Capture the cell that displays the provided text and extract its [X, Y] central coordinate. 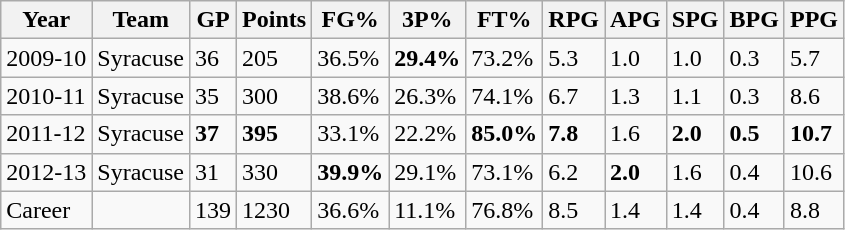
29.4% [428, 58]
29.1% [428, 172]
38.6% [350, 96]
2009-10 [46, 58]
36 [214, 58]
73.2% [504, 58]
Year [46, 20]
Team [141, 20]
2012-13 [46, 172]
37 [214, 134]
395 [274, 134]
7.8 [574, 134]
1.3 [636, 96]
RPG [574, 20]
10.6 [814, 172]
BPG [754, 20]
10.7 [814, 134]
5.7 [814, 58]
8.5 [574, 210]
8.6 [814, 96]
39.9% [350, 172]
FG% [350, 20]
6.2 [574, 172]
33.1% [350, 134]
6.7 [574, 96]
3P% [428, 20]
35 [214, 96]
8.8 [814, 210]
22.2% [428, 134]
300 [274, 96]
2010-11 [46, 96]
74.1% [504, 96]
GP [214, 20]
FT% [504, 20]
APG [636, 20]
11.1% [428, 210]
PPG [814, 20]
205 [274, 58]
330 [274, 172]
73.1% [504, 172]
31 [214, 172]
2011-12 [46, 134]
1.1 [695, 96]
Career [46, 210]
36.5% [350, 58]
Points [274, 20]
76.8% [504, 210]
1230 [274, 210]
26.3% [428, 96]
SPG [695, 20]
5.3 [574, 58]
85.0% [504, 134]
36.6% [350, 210]
139 [214, 210]
0.5 [754, 134]
